Identify which cell holds the provided text, then report its [X, Y] central coordinate. 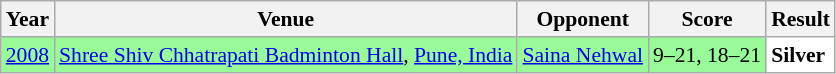
2008 [28, 55]
Venue [286, 19]
Shree Shiv Chhatrapati Badminton Hall, Pune, India [286, 55]
Saina Nehwal [582, 55]
Opponent [582, 19]
Year [28, 19]
Silver [800, 55]
9–21, 18–21 [707, 55]
Score [707, 19]
Result [800, 19]
